Find where the given text appears and provide that cell's center as (x, y) coordinate. 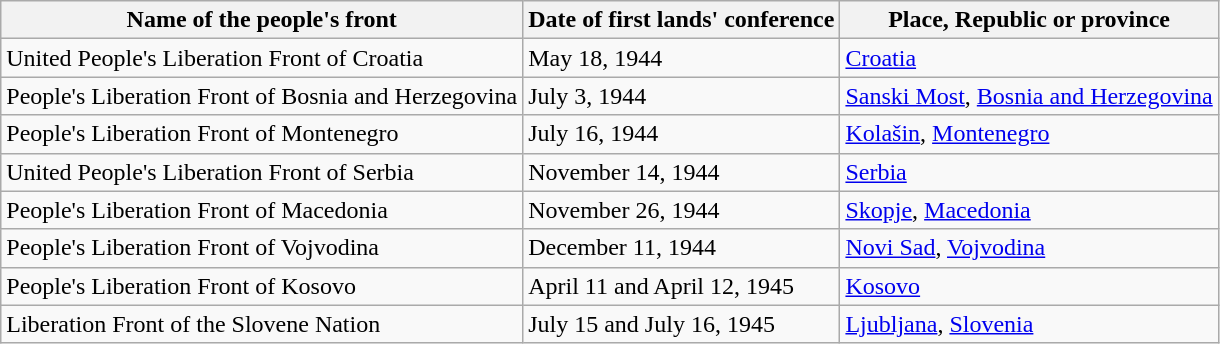
April 11 and April 12, 1945 (682, 286)
People's Liberation Front of Macedonia (262, 210)
United People's Liberation Front of Croatia (262, 58)
Name of the people's front (262, 20)
July 16, 1944 (682, 134)
November 14, 1944 (682, 172)
People's Liberation Front of Vojvodina (262, 248)
July 3, 1944 (682, 96)
People's Liberation Front of Bosnia and Herzegovina (262, 96)
United People's Liberation Front of Serbia (262, 172)
Kosovo (1029, 286)
December 11, 1944 (682, 248)
People's Liberation Front of Kosovo (262, 286)
Croatia (1029, 58)
Sanski Most, Bosnia and Herzegovina (1029, 96)
November 26, 1944 (682, 210)
Serbia (1029, 172)
Date of first lands' conference (682, 20)
Liberation Front of the Slovene Nation (262, 324)
People's Liberation Front of Montenegro (262, 134)
Skopje, Macedonia (1029, 210)
Place, Republic or province (1029, 20)
Novi Sad, Vojvodina (1029, 248)
May 18, 1944 (682, 58)
July 15 and July 16, 1945 (682, 324)
Ljubljana, Slovenia (1029, 324)
Kolašin, Montenegro (1029, 134)
